Extract the (X, Y) coordinate from the center of the cell holding the provided text.  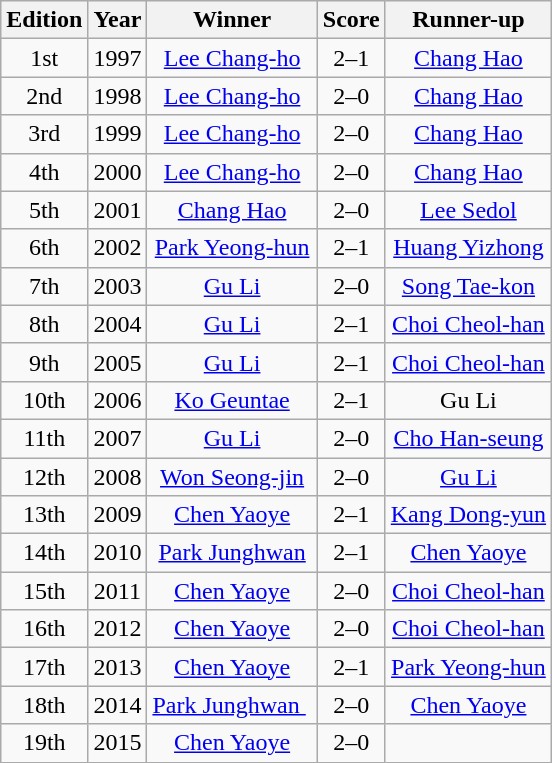
15th (44, 591)
1999 (118, 134)
6th (44, 248)
3rd (44, 134)
14th (44, 553)
Winner (232, 20)
Runner-up (468, 20)
2002 (118, 248)
11th (44, 438)
19th (44, 743)
2000 (118, 172)
Score (351, 20)
Huang Yizhong (468, 248)
12th (44, 477)
Edition (44, 20)
Cho Han-seung (468, 438)
2001 (118, 210)
1st (44, 58)
8th (44, 324)
4th (44, 172)
2009 (118, 515)
2004 (118, 324)
Song Tae-kon (468, 286)
16th (44, 629)
2010 (118, 553)
Ko Geuntae (232, 400)
9th (44, 362)
2012 (118, 629)
2003 (118, 286)
2011 (118, 591)
Kang Dong-yun (468, 515)
Year (118, 20)
18th (44, 705)
2007 (118, 438)
1997 (118, 58)
2015 (118, 743)
2013 (118, 667)
Lee Sedol (468, 210)
5th (44, 210)
2014 (118, 705)
2006 (118, 400)
2008 (118, 477)
1998 (118, 96)
17th (44, 667)
7th (44, 286)
13th (44, 515)
2005 (118, 362)
2nd (44, 96)
10th (44, 400)
Won Seong-jin (232, 477)
